Provide the (X, Y) coordinate of the cell's center where the given text is located.  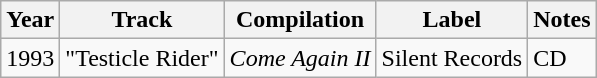
Silent Records (452, 58)
CD (562, 58)
Track (142, 20)
Label (452, 20)
Compilation (300, 20)
Notes (562, 20)
"Testicle Rider" (142, 58)
Come Again II (300, 58)
1993 (30, 58)
Year (30, 20)
